Search for the cell housing the specified text and yield its [X, Y] center coordinate. 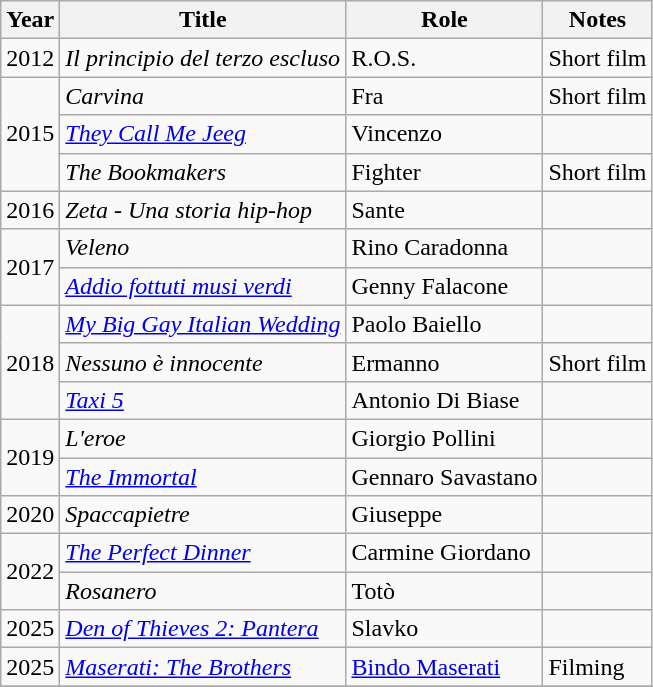
Giorgio Pollini [444, 438]
Role [444, 20]
Giuseppe [444, 515]
The Bookmakers [203, 172]
Bindo Maserati [444, 667]
Taxi 5 [203, 400]
Filming [598, 667]
L'eroe [203, 438]
2019 [30, 457]
Spaccapietre [203, 515]
Sante [444, 210]
Zeta - Una storia hip-hop [203, 210]
Totò [444, 591]
Notes [598, 20]
2018 [30, 362]
2012 [30, 58]
My Big Gay Italian Wedding [203, 324]
They Call Me Jeeg [203, 134]
R.O.S. [444, 58]
2017 [30, 267]
2022 [30, 572]
Vincenzo [444, 134]
Title [203, 20]
Carvina [203, 96]
Genny Falacone [444, 286]
Gennaro Savastano [444, 477]
Veleno [203, 248]
Fighter [444, 172]
Addio fottuti musi verdi [203, 286]
Fra [444, 96]
2020 [30, 515]
Nessuno è innocente [203, 362]
Ermanno [444, 362]
Antonio Di Biase [444, 400]
Rino Caradonna [444, 248]
Slavko [444, 629]
The Perfect Dinner [203, 553]
Year [30, 20]
Den of Thieves 2: Pantera [203, 629]
The Immortal [203, 477]
Maserati: The Brothers [203, 667]
2016 [30, 210]
Paolo Baiello [444, 324]
2015 [30, 134]
Carmine Giordano [444, 553]
Rosanero [203, 591]
Il principio del terzo escluso [203, 58]
